Return the [x, y] coordinate for the center point of the cell that contains the specified text.  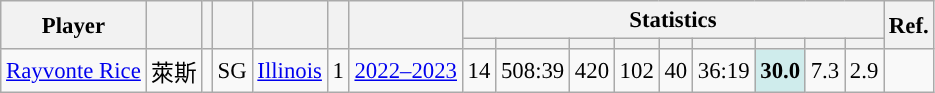
7.3 [824, 71]
SG [232, 71]
30.0 [780, 71]
40 [676, 71]
Ref. [909, 25]
1 [338, 71]
420 [592, 71]
2.9 [864, 71]
Illinois [290, 71]
508:39 [533, 71]
36:19 [724, 71]
14 [478, 71]
Statistics [672, 20]
2022–2023 [406, 71]
Rayvonte Rice [74, 71]
Player [74, 25]
萊斯 [174, 71]
102 [636, 71]
